Pinpoint the cell where the given text exists, returning its (X, Y) midpoint coordinate. 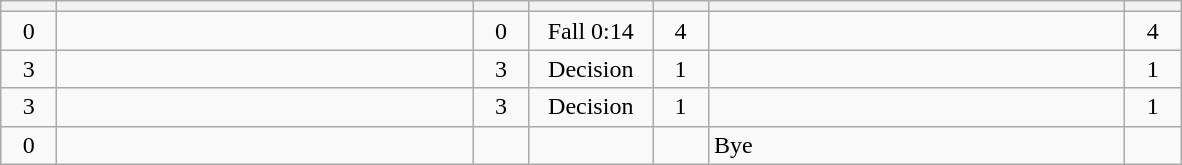
Fall 0:14 (591, 31)
Bye (917, 145)
